Search for the cell housing the specified text and yield its (x, y) center coordinate. 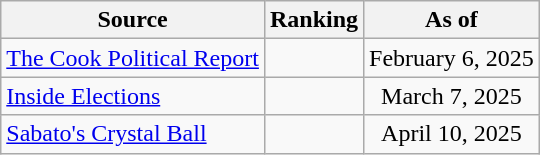
The Cook Political Report (133, 58)
April 10, 2025 (452, 134)
As of (452, 20)
Sabato's Crystal Ball (133, 134)
February 6, 2025 (452, 58)
Ranking (314, 20)
March 7, 2025 (452, 96)
Source (133, 20)
Inside Elections (133, 96)
